Return the (X, Y) coordinate for the center point of the cell that contains the specified text.  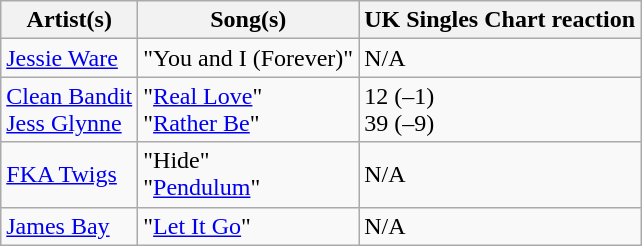
12 (–1)39 (–9) (500, 110)
Clean BanditJess Glynne (70, 110)
James Bay (70, 226)
FKA Twigs (70, 174)
Song(s) (248, 20)
"Real Love""Rather Be" (248, 110)
"Let It Go" (248, 226)
"You and I (Forever)" (248, 58)
UK Singles Chart reaction (500, 20)
Jessie Ware (70, 58)
Artist(s) (70, 20)
"Hide""Pendulum" (248, 174)
